Extract the [x, y] coordinate from the center of the cell holding the provided text.  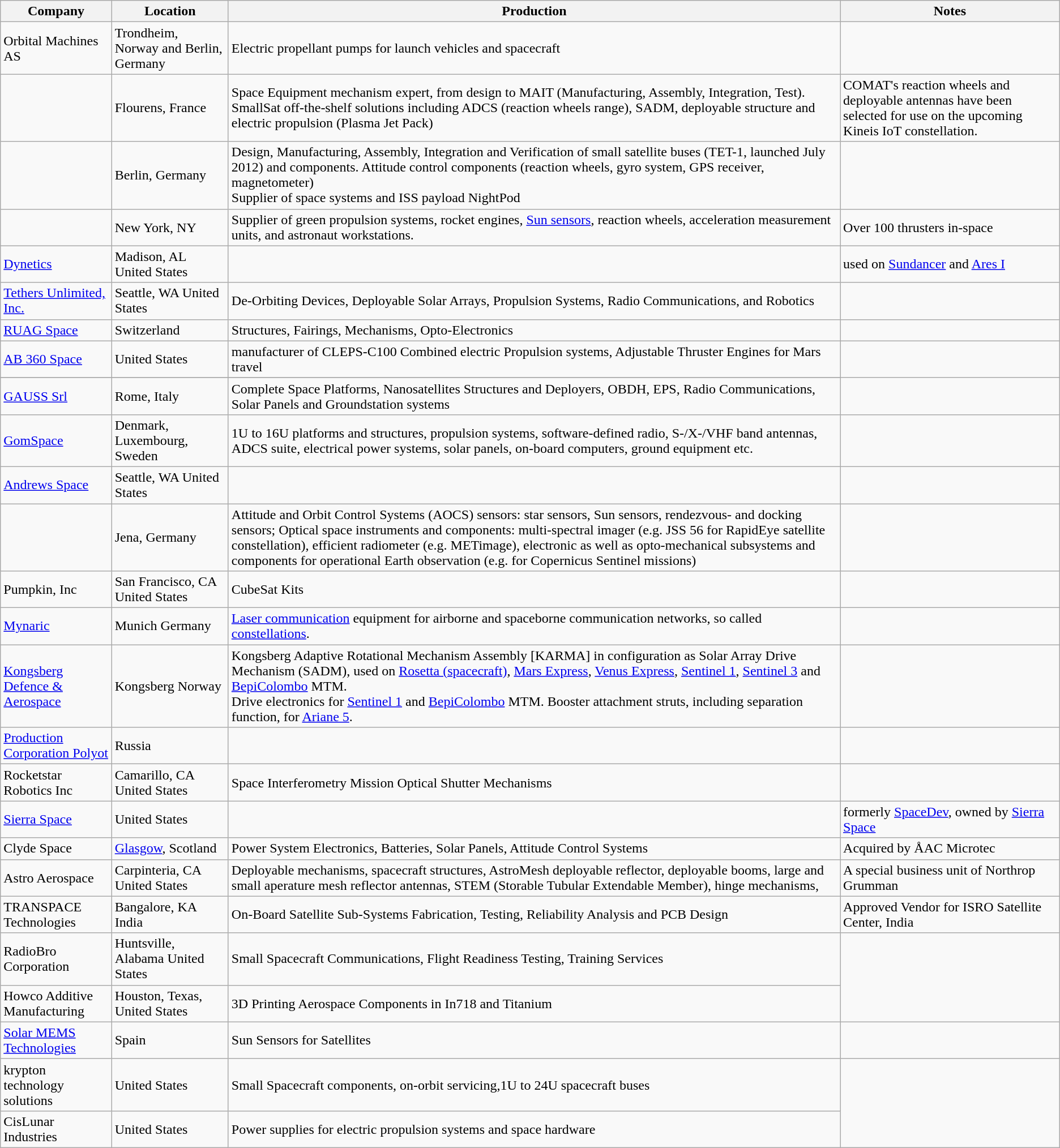
Rocketstar Robotics Inc [56, 782]
Flourens, France [170, 108]
Solar MEMS Technologies [56, 1040]
manufacturer of CLEPS-C100 Combined electric Propulsion systems, Adjustable Thruster Engines for Mars travel [534, 359]
Houston, Texas, United States [170, 1003]
Switzerland [170, 330]
Location [170, 11]
krypton technology solutions [56, 1085]
Sun Sensors for Satellites [534, 1040]
Production [534, 11]
Munich Germany [170, 626]
Dynetics [56, 264]
Supplier of green propulsion systems, rocket engines, Sun sensors, reaction wheels, acceleration measurement units, and astronaut workstations. [534, 228]
Over 100 thrusters in-space [950, 228]
Approved Vendor for ISRO Satellite Center, India [950, 915]
Production Corporation Polyot [56, 746]
Astro Aerospace [56, 877]
Laser communication equipment for airborne and spaceborne communication networks, so called constellations. [534, 626]
Spain [170, 1040]
Kongsberg Defence & Aerospace [56, 686]
Notes [950, 11]
Sierra Space [56, 820]
Mynaric [56, 626]
Madison, AL United States [170, 264]
Howco Additive Manufacturing [56, 1003]
RadioBro Corporation [56, 959]
Denmark, Luxembourg, Sweden [170, 440]
Glasgow, Scotland [170, 849]
Acquired by ÅAC Microtec [950, 849]
On-Board Satellite Sub-Systems Fabrication, Testing, Reliability Analysis and PCB Design [534, 915]
Bangalore, KA India [170, 915]
GAUSS Srl [56, 396]
Kongsberg Norway [170, 686]
Huntsville, Alabama United States [170, 959]
Small Spacecraft components, on-orbit servicing,1U to 24U spacecraft buses [534, 1085]
Pumpkin, Inc [56, 590]
Company [56, 11]
GomSpace [56, 440]
Electric propellant pumps for launch vehicles and spacecraft [534, 48]
formerly SpaceDev, owned by Sierra Space [950, 820]
Space Interferometry Mission Optical Shutter Mechanisms [534, 782]
RUAG Space [56, 330]
Russia [170, 746]
Jena, Germany [170, 538]
Power System Electronics, Batteries, Solar Panels, Attitude Control Systems [534, 849]
San Francisco, CA United States [170, 590]
Camarillo, CA United States [170, 782]
A special business unit of Northrop Grumman [950, 877]
CubeSat Kits [534, 590]
Clyde Space [56, 849]
CisLunar Industries [56, 1129]
New York, NY [170, 228]
Small Spacecraft Communications, Flight Readiness Testing, Training Services [534, 959]
Carpinteria, CA United States [170, 877]
Orbital Machines AS [56, 48]
De-Orbiting Devices, Deployable Solar Arrays, Propulsion Systems, Radio Communications, and Robotics [534, 301]
Tethers Unlimited, Inc. [56, 301]
3D Printing Aerospace Components in In718 and Titanium [534, 1003]
Structures, Fairings, Mechanisms, Opto-Electronics [534, 330]
Trondheim, Norway and Berlin, Germany [170, 48]
Rome, Italy [170, 396]
AB 360 Space [56, 359]
used on Sundancer and Ares I [950, 264]
Complete Space Platforms, Nanosatellites Structures and Deployers, OBDH, EPS, Radio Communications, Solar Panels and Groundstation systems [534, 396]
Power supplies for electric propulsion systems and space hardware [534, 1129]
TRANSPACE Technologies [56, 915]
Berlin, Germany [170, 175]
Andrews Space [56, 485]
COMAT's reaction wheels and deployable antennas have been selected for use on the upcoming Kineis IoT constellation. [950, 108]
